Search for the cell housing the specified text and yield its [X, Y] center coordinate. 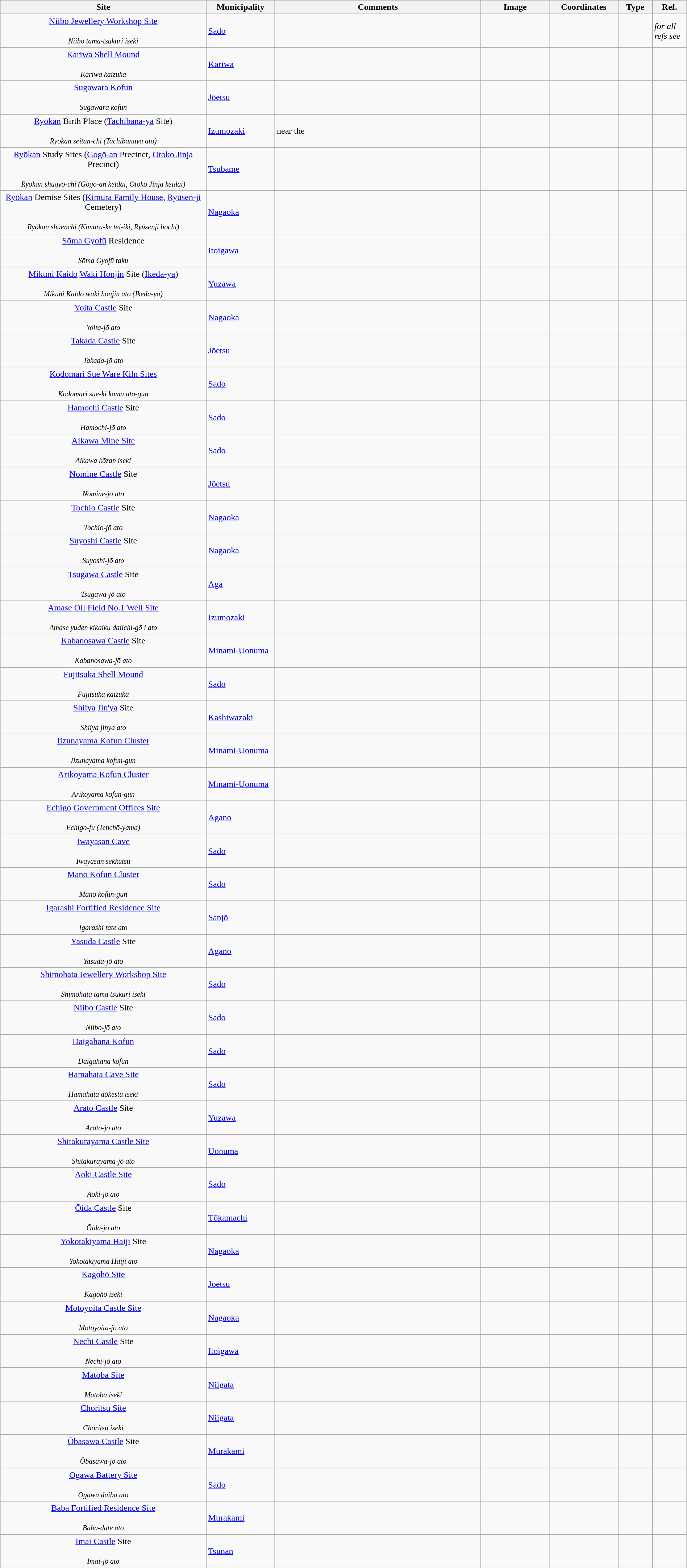
Hamahata Cave SiteHamahata dōkestu iseki [103, 1084]
for all refs see [670, 31]
Municipality [241, 7]
Arikoyama Kofun ClusterArikoyama kofun-gun [103, 784]
Ryōkan Birth Place (Tachibana-ya Site)Ryōkan seitan-chi (Tachibanaya ato) [103, 131]
Type [636, 7]
Image [515, 7]
Igarashi Fortified Residence SiteIgarashi tate ato [103, 917]
Mano Kofun ClusterMano kofun-gun [103, 884]
Aga [241, 584]
Sugawara KofunSugawara kofun [103, 97]
Aikawa Mine SiteAikawa kōzan iseki [103, 451]
Ōbasawa Castle SiteŌbasawa-jō ato [103, 1451]
Mikuni Kaidō Waki Honjin Site (Ikeda-ya)Mikuni Kaidō waki honjin ato (Ikeda-ya) [103, 284]
Suyoshi Castle SiteSuyoshi-jō ato [103, 551]
Motoyoita Castle SiteMotoyoita-jō ato [103, 1318]
Baba Fortified Residence SiteBaba-date ato [103, 1518]
Aoki Castle SiteAoki-jō ato [103, 1184]
Yokotakiyama Haiji SiteYokotakiyama Haiji ato [103, 1251]
Ryōkan Demise Sites (Kimura Family House, Ryūsen-ji Cemetery)Ryōkan shūenchi (Kimura-ke tei-iki, Ryūsenji bochi) [103, 212]
Site [103, 7]
Choritsu SiteChoritsu iseki [103, 1418]
Comments [378, 7]
Shimohata Jewellery Workshop SiteShimohata tama tsukuri iseki [103, 984]
Uonuma [241, 1151]
Niibo Jewellery Workshop SiteNiibo tama-tsukuri iseki [103, 31]
Imai Castle SiteImai-jō ato [103, 1551]
Arato Castle SiteArato-jō ato [103, 1118]
Kariwa Shell MoundKariwa kaizuka [103, 64]
Matoba SiteMatoba iseki [103, 1384]
Kabanosawa Castle SiteKabanosawa-jō ato [103, 651]
Yasuda Castle SiteYasuda-jō ato [103, 951]
Nōmine Castle SiteNōmine-jō ato [103, 484]
Hamochi Castle SiteHamochi-jō ato [103, 417]
Ōida Castle SiteŌida-jō ato [103, 1218]
Tsugawa Castle SiteTsugawa-jō ato [103, 584]
Yoita Castle SiteYoita-jō ato [103, 317]
Tochio Castle SiteTochio-jō ato [103, 517]
Kagohō SiteKagohō iseki [103, 1284]
Sanjō [241, 917]
Kodomari Sue Ware Kiln SitesKodomari sue-ki kama ato-gun [103, 384]
Coordinates [583, 7]
Ryōkan Study Sites (Gogō-an Precinct, Otoko Jinja Precinct)Ryōkan shūgyō-chi (Gogō-an keidai, Otoko Jinja keidai) [103, 169]
Daigahana KofunDaigahana kofun [103, 1051]
Takada Castle SiteTakada-jō ato [103, 350]
Shiiya Jin'ya SiteShiiya jinya ato [103, 717]
Amase Oil Field No.1 Well SiteAmase yuden kikaiku daiichi-gō i ato [103, 617]
Tsubame [241, 169]
Niibo Castle SiteNiibo-jō ato [103, 1018]
Echigo Government Offices SiteEchigo-fu (Tenchō-yama) [103, 817]
Sōma Gyofū ResidenceSōma Gyofū taku [103, 250]
Iwayasan CaveIwayasan sekkutsu [103, 851]
Ogawa Battery SiteOgawa daiba ato [103, 1485]
Kariwa [241, 64]
Fujitsuka Shell MoundFujitsuka kaizuka [103, 684]
Nechi Castle SiteNechi-jō ato [103, 1351]
Tōkamachi [241, 1218]
Ref. [670, 7]
Tsunan [241, 1551]
Shitakurayama Castle SiteShitakurayama-jō ato [103, 1151]
Iizunayama Kofun ClusterIizunayama kofun-gun [103, 751]
Kashiwazaki [241, 717]
near the [378, 131]
